Detect which cell encompasses the target text, then output its (X, Y) center coordinate. 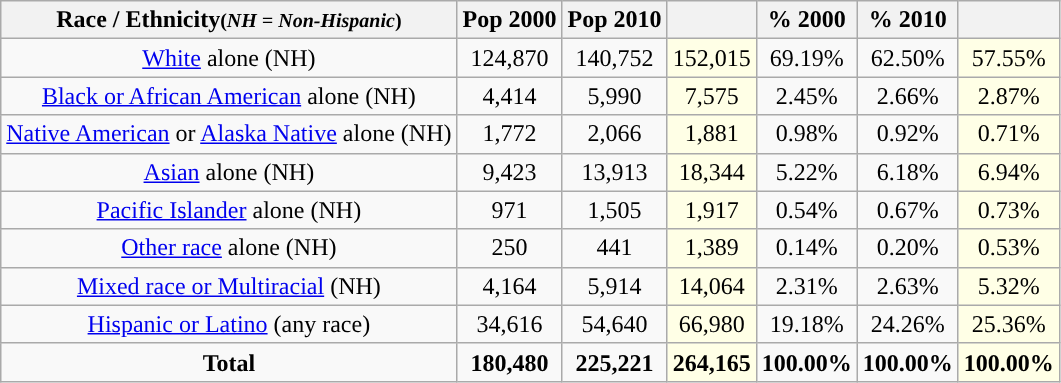
5.32% (1008, 286)
25.36% (1008, 324)
18,344 (712, 172)
1,389 (712, 248)
4,164 (510, 286)
Other race alone (NH) (229, 248)
13,913 (614, 172)
4,414 (510, 96)
441 (614, 248)
19.18% (806, 324)
5.22% (806, 172)
% 2010 (908, 20)
6.94% (1008, 172)
0.67% (908, 210)
Asian alone (NH) (229, 172)
152,015 (712, 58)
% 2000 (806, 20)
Pop 2000 (510, 20)
2,066 (614, 134)
Pop 2010 (614, 20)
66,980 (712, 324)
14,064 (712, 286)
180,480 (510, 362)
0.98% (806, 134)
0.14% (806, 248)
2.87% (1008, 96)
Total (229, 362)
Race / Ethnicity(NH = Non-Hispanic) (229, 20)
2.45% (806, 96)
Pacific Islander alone (NH) (229, 210)
971 (510, 210)
57.55% (1008, 58)
0.20% (908, 248)
1,505 (614, 210)
1,772 (510, 134)
9,423 (510, 172)
White alone (NH) (229, 58)
1,917 (712, 210)
Hispanic or Latino (any race) (229, 324)
0.54% (806, 210)
69.19% (806, 58)
5,914 (614, 286)
Mixed race or Multiracial (NH) (229, 286)
0.71% (1008, 134)
264,165 (712, 362)
7,575 (712, 96)
Native American or Alaska Native alone (NH) (229, 134)
225,221 (614, 362)
0.53% (1008, 248)
Black or African American alone (NH) (229, 96)
1,881 (712, 134)
0.73% (1008, 210)
124,870 (510, 58)
2.31% (806, 286)
140,752 (614, 58)
54,640 (614, 324)
5,990 (614, 96)
250 (510, 248)
24.26% (908, 324)
6.18% (908, 172)
2.66% (908, 96)
62.50% (908, 58)
0.92% (908, 134)
34,616 (510, 324)
2.63% (908, 286)
